Determine the [x, y] coordinate at the center of the cell enclosing the given text.  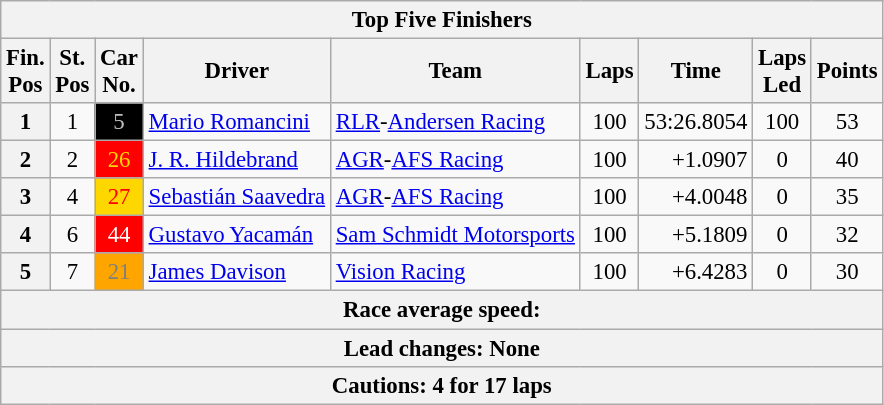
Top Five Finishers [442, 20]
53:26.8054 [696, 122]
3 [26, 197]
Race average speed: [442, 310]
Sam Schmidt Motorsports [455, 235]
+6.4283 [696, 273]
Lead changes: None [442, 348]
+4.0048 [696, 197]
Vision Racing [455, 273]
7 [72, 273]
30 [846, 273]
CarNo. [120, 72]
LapsLed [782, 72]
35 [846, 197]
James Davison [236, 273]
Sebastián Saavedra [236, 197]
Team [455, 72]
+1.0907 [696, 160]
40 [846, 160]
Points [846, 72]
26 [120, 160]
St.Pos [72, 72]
53 [846, 122]
Mario Romancini [236, 122]
Fin.Pos [26, 72]
Time [696, 72]
27 [120, 197]
RLR-Andersen Racing [455, 122]
Gustavo Yacamán [236, 235]
Cautions: 4 for 17 laps [442, 385]
21 [120, 273]
J. R. Hildebrand [236, 160]
Driver [236, 72]
44 [120, 235]
Laps [610, 72]
6 [72, 235]
+5.1809 [696, 235]
32 [846, 235]
